From the cell containing the given text, extract its center point as (X, Y) coordinate. 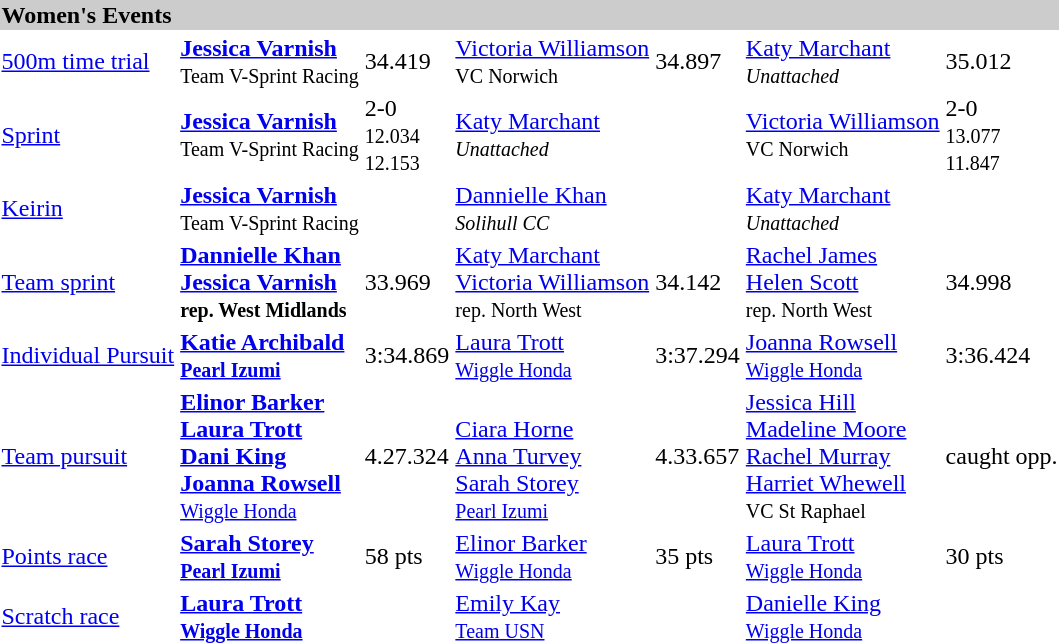
34.998 (1002, 282)
3:34.869 (407, 356)
Jessica HillMadeline MooreRachel MurrayHarriet Whewell VC St Raphael (842, 456)
35 pts (698, 556)
30 pts (1002, 556)
33.969 (407, 282)
3:37.294 (698, 356)
caught opp. (1002, 456)
2-012.03412.153 (407, 135)
Individual Pursuit (88, 356)
Elinor BarkerWiggle Honda (552, 556)
Ciara HorneAnna TurveySarah StoreyPearl Izumi (552, 456)
34.142 (698, 282)
Women's Events (530, 15)
Joanna RowsellWiggle Honda (842, 356)
58 pts (407, 556)
Rachel JamesHelen Scott rep. North West (842, 282)
Dannielle KhanSolihull CC (552, 208)
Dannielle KhanJessica Varnish rep. West Midlands (270, 282)
Keirin (88, 208)
Points race (88, 556)
Team sprint (88, 282)
2-013.07711.847 (1002, 135)
34.419 (407, 62)
3:36.424 (1002, 356)
Katy MarchantVictoria Williamson rep. North West (552, 282)
35.012 (1002, 62)
4.27.324 (407, 456)
500m time trial (88, 62)
Elinor BarkerLaura TrottDani KingJoanna RowsellWiggle Honda (270, 456)
34.897 (698, 62)
Sarah StoreyPearl Izumi (270, 556)
Team pursuit (88, 456)
4.33.657 (698, 456)
Katie ArchibaldPearl Izumi (270, 356)
Sprint (88, 135)
